Output the [X, Y] coordinate of the center of the cell containing the given text.  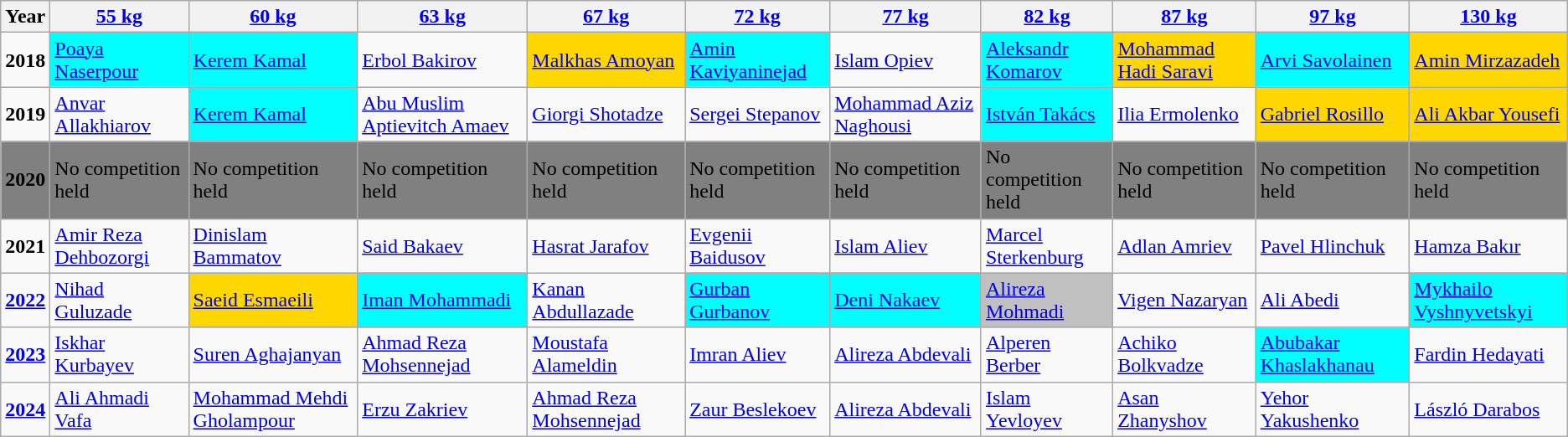
Marcel Sterkenburg [1047, 246]
Suren Aghajanyan [273, 355]
Islam Aliev [906, 246]
Arvi Savolainen [1333, 60]
Gabriel Rosillo [1333, 114]
Erzu Zakriev [442, 409]
Amin Kaviyaninejad [757, 60]
Aleksandr Komarov [1047, 60]
Dinislam Bammatov [273, 246]
Giorgi Shotadze [606, 114]
Erbol Bakirov [442, 60]
2020 [25, 180]
Islam Yevloyev [1047, 409]
87 kg [1184, 17]
Imran Aliev [757, 355]
Iskhar Kurbayev [119, 355]
Mohammad Mehdi Gholampour [273, 409]
Nihad Guluzade [119, 300]
72 kg [757, 17]
Mykhailo Vyshnyvetskyi [1488, 300]
2022 [25, 300]
2024 [25, 409]
Hasrat Jarafov [606, 246]
Adlan Amriev [1184, 246]
Alireza Mohmadi [1047, 300]
Malkhas Amoyan [606, 60]
Asan Zhanyshov [1184, 409]
Amin Mirzazadeh [1488, 60]
Moustafa Alameldin [606, 355]
Deni Nakaev [906, 300]
67 kg [606, 17]
István Takács [1047, 114]
77 kg [906, 17]
Amir Reza Dehbozorgi [119, 246]
97 kg [1333, 17]
Pavel Hlinchuk [1333, 246]
Mohammad Hadi Saravi [1184, 60]
Zaur Beslekoev [757, 409]
Anvar Allakhiarov [119, 114]
55 kg [119, 17]
Ali Akbar Yousefi [1488, 114]
Islam Opiev [906, 60]
2023 [25, 355]
László Darabos [1488, 409]
Kanan Abdullazade [606, 300]
Alperen Berber [1047, 355]
Vigen Nazaryan [1184, 300]
2019 [25, 114]
Sergei Stepanov [757, 114]
Ali Ahmadi Vafa [119, 409]
2018 [25, 60]
Hamza Bakır [1488, 246]
Said Bakaev [442, 246]
Abu Muslim Aptievitch Amaev [442, 114]
2021 [25, 246]
Gurban Gurbanov [757, 300]
60 kg [273, 17]
Abubakar Khaslakhanau [1333, 355]
Achiko Bolkvadze [1184, 355]
Saeid Esmaeili [273, 300]
63 kg [442, 17]
Iman Mohammadi [442, 300]
Evgenii Baidusov [757, 246]
82 kg [1047, 17]
Year [25, 17]
Mohammad Aziz Naghousi [906, 114]
Poaya Naserpour [119, 60]
Ilia Ermolenko [1184, 114]
130 kg [1488, 17]
Yehor Yakushenko [1333, 409]
Ali Abedi [1333, 300]
Fardin Hedayati [1488, 355]
